From the cell containing the given text, extract its center point as [x, y] coordinate. 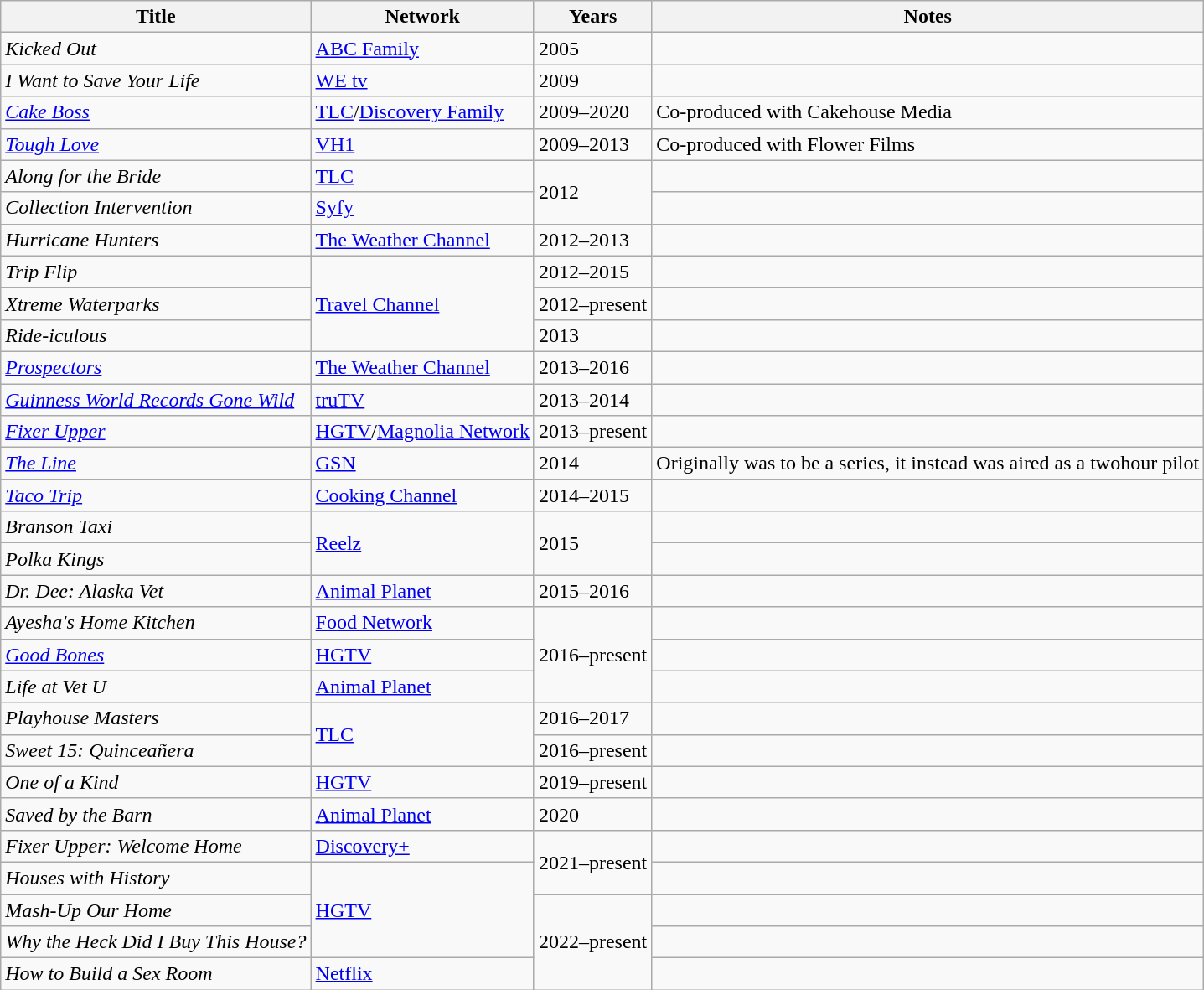
2022–present [592, 941]
2009–2020 [592, 112]
Guinness World Records Gone Wild [156, 400]
Taco Trip [156, 495]
Netflix [422, 974]
Houses with History [156, 878]
Network [422, 17]
HGTV/Magnolia Network [422, 432]
Travel Channel [422, 303]
Branson Taxi [156, 527]
2015 [592, 543]
2009–2013 [592, 144]
ABC Family [422, 49]
Sweet 15: Quinceañera [156, 750]
Life at Vet U [156, 687]
2013–2014 [592, 400]
Good Bones [156, 655]
2021–present [592, 862]
Food Network [422, 623]
2012–present [592, 303]
Originally was to be a series, it instead was aired as a twohour pilot [928, 464]
Ride-iculous [156, 335]
I Want to Save Your Life [156, 80]
2014–2015 [592, 495]
2019–present [592, 782]
Ayesha's Home Kitchen [156, 623]
2012–2013 [592, 240]
Trip Flip [156, 272]
Cake Boss [156, 112]
Playhouse Masters [156, 718]
TLC/Discovery Family [422, 112]
Co-produced with Cakehouse Media [928, 112]
Polka Kings [156, 559]
Cooking Channel [422, 495]
Fixer Upper [156, 432]
Syfy [422, 208]
2013–present [592, 432]
GSN [422, 464]
One of a Kind [156, 782]
2013–2016 [592, 367]
truTV [422, 400]
2014 [592, 464]
Why the Heck Did I Buy This House? [156, 942]
Co-produced with Flower Films [928, 144]
VH1 [422, 144]
Collection Intervention [156, 208]
Dr. Dee: Alaska Vet [156, 591]
Saved by the Barn [156, 814]
Discovery+ [422, 846]
Prospectors [156, 367]
2016–2017 [592, 718]
Fixer Upper: Welcome Home [156, 846]
Years [592, 17]
Kicked Out [156, 49]
Xtreme Waterparks [156, 303]
2005 [592, 49]
Mash-Up Our Home [156, 910]
2009 [592, 80]
Title [156, 17]
How to Build a Sex Room [156, 974]
The Line [156, 464]
2012–2015 [592, 272]
Notes [928, 17]
Reelz [422, 543]
2013 [592, 335]
Hurricane Hunters [156, 240]
Tough Love [156, 144]
WE tv [422, 80]
2012 [592, 192]
2020 [592, 814]
Along for the Bride [156, 176]
2015–2016 [592, 591]
